Capture the cell that displays the provided text and extract its (X, Y) central coordinate. 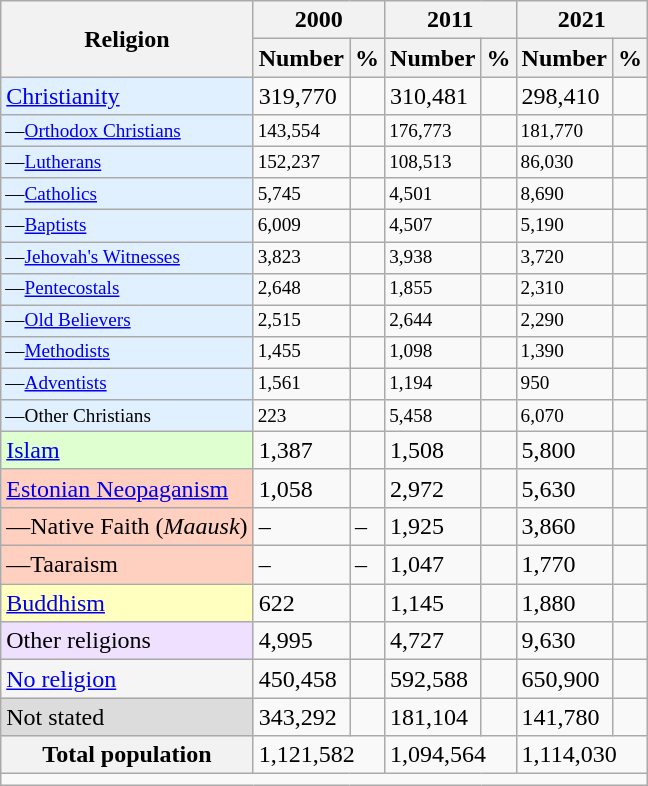
1,121,582 (318, 755)
Total population (127, 755)
Buddhism (127, 603)
9,630 (564, 641)
2,310 (564, 289)
1,387 (301, 450)
4,995 (301, 641)
181,104 (433, 717)
3,720 (564, 258)
1,098 (433, 352)
2,972 (433, 488)
2021 (582, 20)
—Orthodox Christians (127, 131)
3,823 (301, 258)
1,455 (301, 352)
141,780 (564, 717)
—Jehovah's Witnesses (127, 258)
8,690 (564, 194)
3,938 (433, 258)
2,648 (301, 289)
1,114,030 (582, 755)
108,513 (433, 163)
5,458 (433, 416)
—Methodists (127, 352)
—Adventists (127, 384)
176,773 (433, 131)
No religion (127, 679)
4,727 (433, 641)
319,770 (301, 96)
Islam (127, 450)
—Native Faith (Maausk) (127, 526)
1,770 (564, 565)
950 (564, 384)
310,481 (433, 96)
Estonian Neopaganism (127, 488)
1,094,564 (450, 755)
2000 (318, 20)
Christianity (127, 96)
5,630 (564, 488)
1,058 (301, 488)
592,588 (433, 679)
Religion (127, 39)
622 (301, 603)
223 (301, 416)
—Old Believers (127, 321)
—Taaraism (127, 565)
2,644 (433, 321)
3,860 (564, 526)
1,508 (433, 450)
—Pentecostals (127, 289)
5,800 (564, 450)
1,561 (301, 384)
2,290 (564, 321)
Not stated (127, 717)
143,554 (301, 131)
152,237 (301, 163)
Other religions (127, 641)
6,009 (301, 226)
181,770 (564, 131)
—Baptists (127, 226)
6,070 (564, 416)
2,515 (301, 321)
86,030 (564, 163)
—Other Christians (127, 416)
—Catholics (127, 194)
650,900 (564, 679)
4,507 (433, 226)
1,145 (433, 603)
343,292 (301, 717)
1,855 (433, 289)
5,190 (564, 226)
450,458 (301, 679)
2011 (450, 20)
1,880 (564, 603)
1,390 (564, 352)
1,194 (433, 384)
5,745 (301, 194)
1,047 (433, 565)
4,501 (433, 194)
298,410 (564, 96)
1,925 (433, 526)
—Lutherans (127, 163)
